Determine the [x, y] coordinate at the center of the cell enclosing the given text.  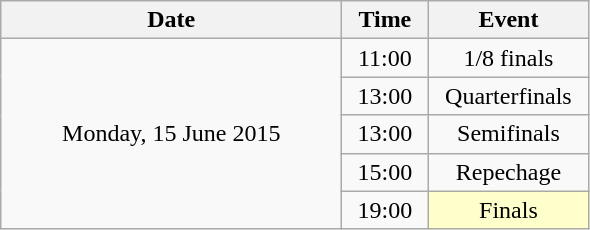
Event [508, 20]
Finals [508, 210]
11:00 [385, 58]
15:00 [385, 172]
Time [385, 20]
1/8 finals [508, 58]
Semifinals [508, 134]
19:00 [385, 210]
Quarterfinals [508, 96]
Monday, 15 June 2015 [172, 134]
Repechage [508, 172]
Date [172, 20]
